For the text-containing cell, return its midpoint in (X, Y) coordinate format. 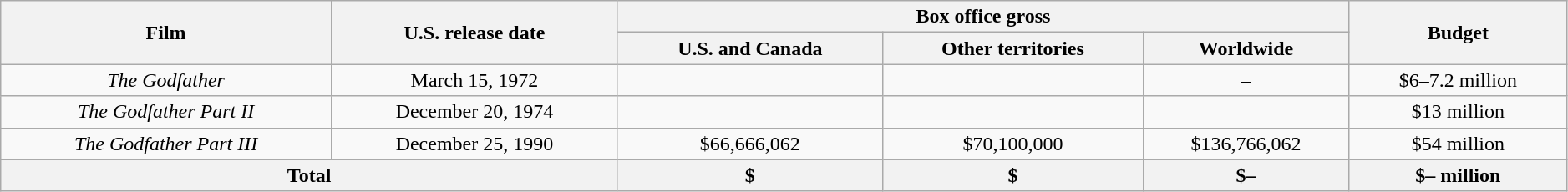
December 25, 1990 (474, 144)
Other territories (1012, 48)
December 20, 1974 (474, 112)
$70,100,000 (1012, 144)
$66,666,062 (750, 144)
Budget (1458, 33)
The Godfather (166, 80)
$54 million (1458, 144)
March 15, 1972 (474, 80)
$136,766,062 (1246, 144)
$13 million (1458, 112)
Film (166, 33)
$– million (1458, 175)
The Godfather Part II (166, 112)
Box office gross (982, 17)
The Godfather Part III (166, 144)
U.S. and Canada (750, 48)
Total (309, 175)
$– (1246, 175)
U.S. release date (474, 33)
Worldwide (1246, 48)
– (1246, 80)
$6–7.2 million (1458, 80)
